Provide the (x, y) coordinate of the cell's center where the given text is located.  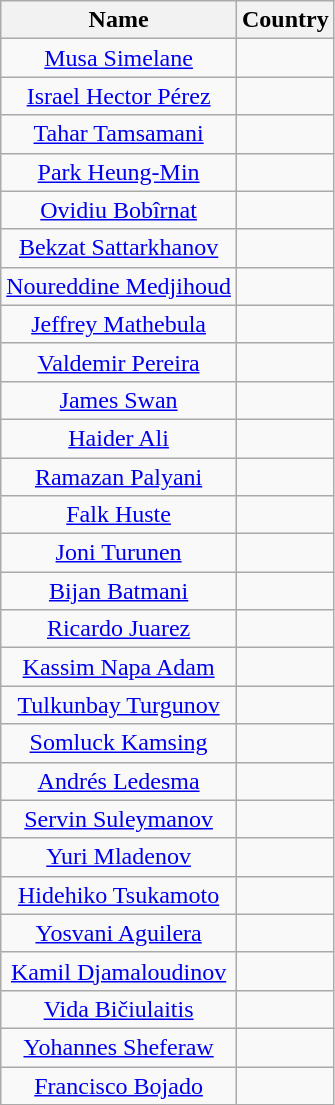
Musa Simelane (119, 58)
Israel Hector Pérez (119, 96)
Francisco Bojado (119, 1085)
Haider Ali (119, 438)
Tahar Tamsamani (119, 134)
Jeffrey Mathebula (119, 324)
Ricardo Juarez (119, 629)
Kamil Djamaloudinov (119, 971)
Servin Suleymanov (119, 819)
Somluck Kamsing (119, 743)
Vida Bičiulaitis (119, 1009)
Tulkunbay Turgunov (119, 705)
Joni Turunen (119, 553)
Name (119, 20)
Falk Huste (119, 515)
James Swan (119, 400)
Yuri Mladenov (119, 857)
Yohannes Sheferaw (119, 1047)
Hidehiko Tsukamoto (119, 895)
Ovidiu Bobîrnat (119, 210)
Park Heung-Min (119, 172)
Yosvani Aguilera (119, 933)
Bijan Batmani (119, 591)
Noureddine Medjihoud (119, 286)
Ramazan Palyani (119, 477)
Valdemir Pereira (119, 362)
Bekzat Sattarkhanov (119, 248)
Kassim Napa Adam (119, 667)
Andrés Ledesma (119, 781)
Country (285, 20)
